Provide the [x, y] coordinate of the cell's center where the given text is located.  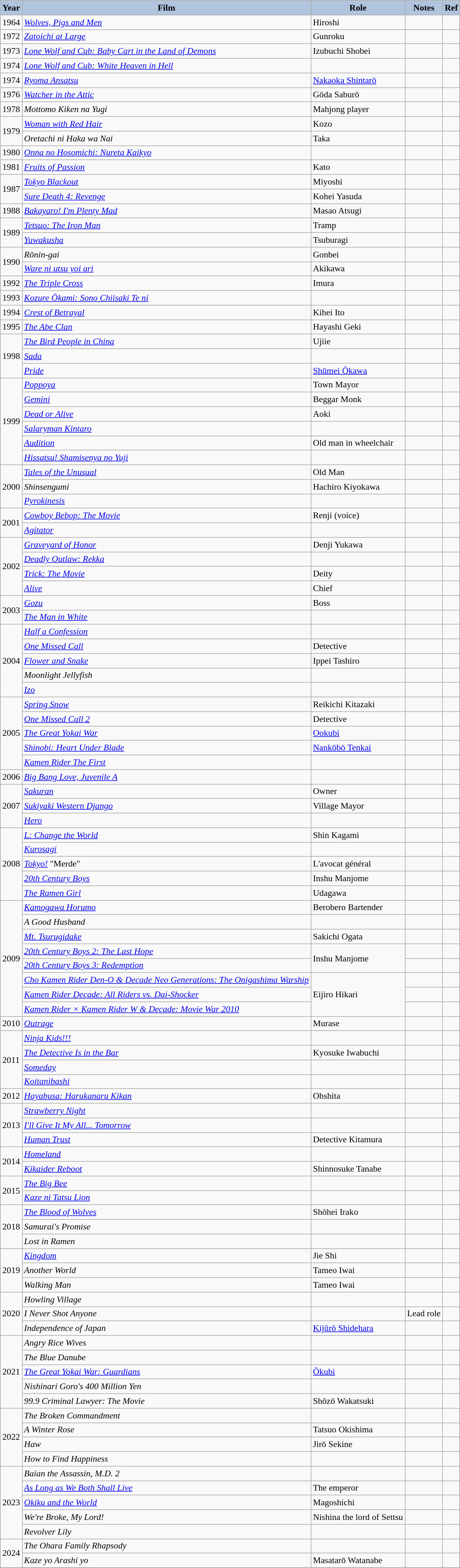
Hissatsu! Shamisenya no Yuji [166, 458]
1989 [11, 233]
Berobero Bartender [358, 908]
Howling Village [166, 1300]
Sakuran [166, 792]
1973 [11, 51]
Jie Shi [358, 1256]
2004 [11, 661]
Flower and Snake [166, 661]
20th Century Boys 3: Redemption [166, 965]
Revolver Lily [166, 1532]
2013 [11, 1125]
Shinobi: Heart Under Blade [166, 748]
Lone Wolf and Cub: Baby Cart in the Land of Demons [166, 51]
Samurai's Promise [166, 1227]
Human Trust [166, 1140]
Ookubi [358, 733]
2015 [11, 1190]
Lone Wolf and Cub: White Heaven in Hell [166, 66]
Gōda Saburō [358, 95]
Nishina the lord of Settsu [358, 1517]
Ryoma Ansatsu [166, 80]
Pyrokinesis [166, 501]
Aoki [358, 414]
Akikawa [358, 269]
Trick: The Movie [166, 574]
Agitator [166, 530]
L: Change the World [166, 835]
Sakichi Ogata [358, 937]
Oretachi ni Haka wa Nai [166, 139]
Role [358, 8]
Poppoya [166, 385]
Ippei Tashiro [358, 661]
Old Man [358, 472]
Cowboy Bebop: The Movie [166, 516]
Jirō Sekine [358, 1445]
2018 [11, 1227]
Independence of Japan [166, 1328]
The Great Yokai War: Guardians [166, 1372]
Old man in wheelchair [358, 443]
Kijūrō Shidehara [358, 1328]
Another World [166, 1271]
Film [166, 8]
Hero [166, 820]
Graveyard of Honor [166, 545]
Kamen Rider × Kamen Rider W & Decade: Movie War 2010 [166, 1009]
Okiku and the World [166, 1503]
Hayashi Geki [358, 327]
Gunroku [358, 37]
2000 [11, 486]
Gonbei [358, 255]
The Big Bee [166, 1183]
Reikichi Kitazaki [358, 704]
Lost in Ramen [166, 1241]
Ujiie [358, 342]
Masatarō Watanabe [358, 1561]
1990 [11, 262]
2021 [11, 1372]
2014 [11, 1162]
Ware ni utsu yoi ari [166, 269]
2020 [11, 1314]
Watcher in the Attic [166, 95]
Masao Atsugi [358, 211]
Yuwakusha [166, 240]
Kamen Rider Decade: All Riders vs. Dai-Shocker [166, 995]
The Blood of Wolves [166, 1212]
Notes [424, 8]
How to Find Happiness [166, 1459]
Haw [166, 1445]
Fruits of Passion [166, 167]
The Abe Clan [166, 327]
Kohei Yasuda [358, 196]
Deadly Outlaw: Rekka [166, 559]
Miyoshi [358, 182]
Hiroshi [358, 22]
Kaze yo Arashi yo [166, 1561]
The Broken Commandment [166, 1416]
The Ramen Girl [166, 893]
Mottomo Kiken na Yugi [166, 110]
Mt. Tsurugidake [166, 937]
Murase [358, 1024]
99.9 Criminal Lawyer: The Movie [166, 1401]
2010 [11, 1024]
Nakaoka Shintarō [358, 80]
2008 [11, 864]
Kato [358, 167]
Woman with Red Hair [166, 124]
2002 [11, 566]
2023 [11, 1502]
2009 [11, 958]
1964 [11, 22]
2012 [11, 1096]
The Man in White [166, 617]
Chief [358, 588]
As Long as We Both Shall Live [166, 1488]
Udagawa [358, 893]
Kikaider Reboot [166, 1169]
The emperor [358, 1488]
Rōnin-gai [166, 255]
Tales of the Unusual [166, 472]
Nankōbō Tenkai [358, 748]
Big Bang Love, Juvenile A [166, 777]
Year [11, 8]
1994 [11, 312]
Tatsuo Okishima [358, 1430]
Shōzō Wakatsuki [358, 1401]
Shinnosuke Tanabe [358, 1169]
Walking Man [166, 1285]
1995 [11, 327]
We're Broke, My Lord! [166, 1517]
Nishinari Goro's 400 Million Yen [166, 1387]
Imura [358, 284]
Bakayaro! I'm Plenty Mad [166, 211]
Someday [166, 1067]
Strawberry Night [166, 1111]
1992 [11, 284]
2003 [11, 610]
20th Century Boys 2: The Last Hope [166, 951]
Sada [166, 356]
Kozure Ōkami: Sono Chiisaki Te ni [166, 298]
2005 [11, 733]
2001 [11, 523]
Tramp [358, 226]
Hayabusa: Harukanaru Kikan [166, 1096]
Denji Yukawa [358, 545]
Village Mayor [358, 806]
Magoshichi [358, 1503]
Ohshita [358, 1096]
A Good Husband [166, 922]
Shin Kagami [358, 835]
Kurosagi [166, 849]
2007 [11, 806]
The Ohara Family Rhapsody [166, 1546]
Homeland [166, 1155]
Angry Rice Wives [166, 1343]
Cho Kamen Rider Den-O & Decade Neo Generations: The Onigashima Warship [166, 980]
The Blue Danube [166, 1357]
1979 [11, 131]
20th Century Boys [166, 879]
Dead or Alive [166, 414]
Sure Death 4: Revenge [166, 196]
The Triple Cross [166, 284]
Kyosuke Iwabuchi [358, 1053]
1988 [11, 211]
Shūmei Ōkawa [358, 371]
Town Mayor [358, 385]
2011 [11, 1060]
Audition [166, 443]
Shōhei Irako [358, 1212]
1980 [11, 153]
The Great Yokai War [166, 733]
1998 [11, 356]
Outrage [166, 1024]
Kamogawa Horumo [166, 908]
The Detective Is in the Bar [166, 1053]
Izubuchi Shobei [358, 51]
The Bird People in China [166, 342]
Kaze ni Tatsu Lion [166, 1198]
Wolves, Pigs and Men [166, 22]
Deity [358, 574]
Ref [451, 8]
L'avocat général [358, 864]
Ōkubi [358, 1372]
Zatoichi at Large [166, 37]
Hachiro Kiyokawa [358, 487]
Crest of Betrayal [166, 312]
1972 [11, 37]
Tetsuo: The Iron Man [166, 226]
I Never Shot Anyone [166, 1314]
One Missed Call [166, 647]
1976 [11, 95]
Owner [358, 792]
Kozo [358, 124]
Koitanibashi [166, 1082]
Tokyo Blackout [166, 182]
Renji (voice) [358, 516]
Kihei Ito [358, 312]
A Winter Rose [166, 1430]
Kingdom [166, 1256]
Kamen Rider The First [166, 763]
Sukiyaki Western Django [166, 806]
Boss [358, 603]
1999 [11, 421]
1987 [11, 189]
Beggar Monk [358, 400]
2006 [11, 777]
Detective Kitamura [358, 1140]
Pride [166, 371]
Shinsengumi [166, 487]
Alive [166, 588]
1981 [11, 167]
Spring Snow [166, 704]
Lead role [424, 1314]
Eijiro Hikari [358, 995]
Gozu [166, 603]
Salaryman Kintaro [166, 429]
Half a Confession [166, 632]
Tokyo! "Merde" [166, 864]
One Missed Call 2 [166, 719]
1978 [11, 110]
Baian the Assassin, M.D. 2 [166, 1473]
Taka [358, 139]
Moonlight Jellyfish [166, 675]
Onna no Hosomichi: Nureta Kaikyo [166, 153]
I'll Give It My All... Tomorrow [166, 1125]
2019 [11, 1270]
Mahjong player [358, 110]
1993 [11, 298]
Ninja Kids!!! [166, 1038]
Izo [166, 690]
Gemini [166, 400]
2024 [11, 1553]
Tsuburagi [358, 240]
2022 [11, 1437]
